Output the (x, y) coordinate of the center of the cell containing the given text.  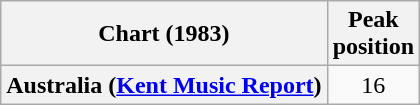
Peakposition (373, 34)
16 (373, 85)
Australia (Kent Music Report) (164, 85)
Chart (1983) (164, 34)
